Detect which cell encompasses the target text, then output its [X, Y] center coordinate. 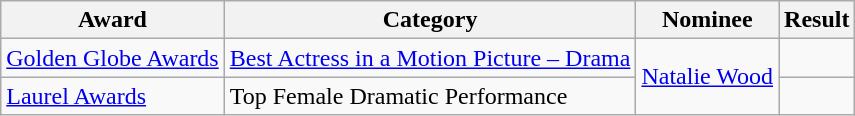
Top Female Dramatic Performance [430, 96]
Result [817, 20]
Golden Globe Awards [113, 58]
Nominee [708, 20]
Best Actress in a Motion Picture – Drama [430, 58]
Laurel Awards [113, 96]
Natalie Wood [708, 77]
Award [113, 20]
Category [430, 20]
